Pinpoint the cell where the given text exists, returning its (x, y) midpoint coordinate. 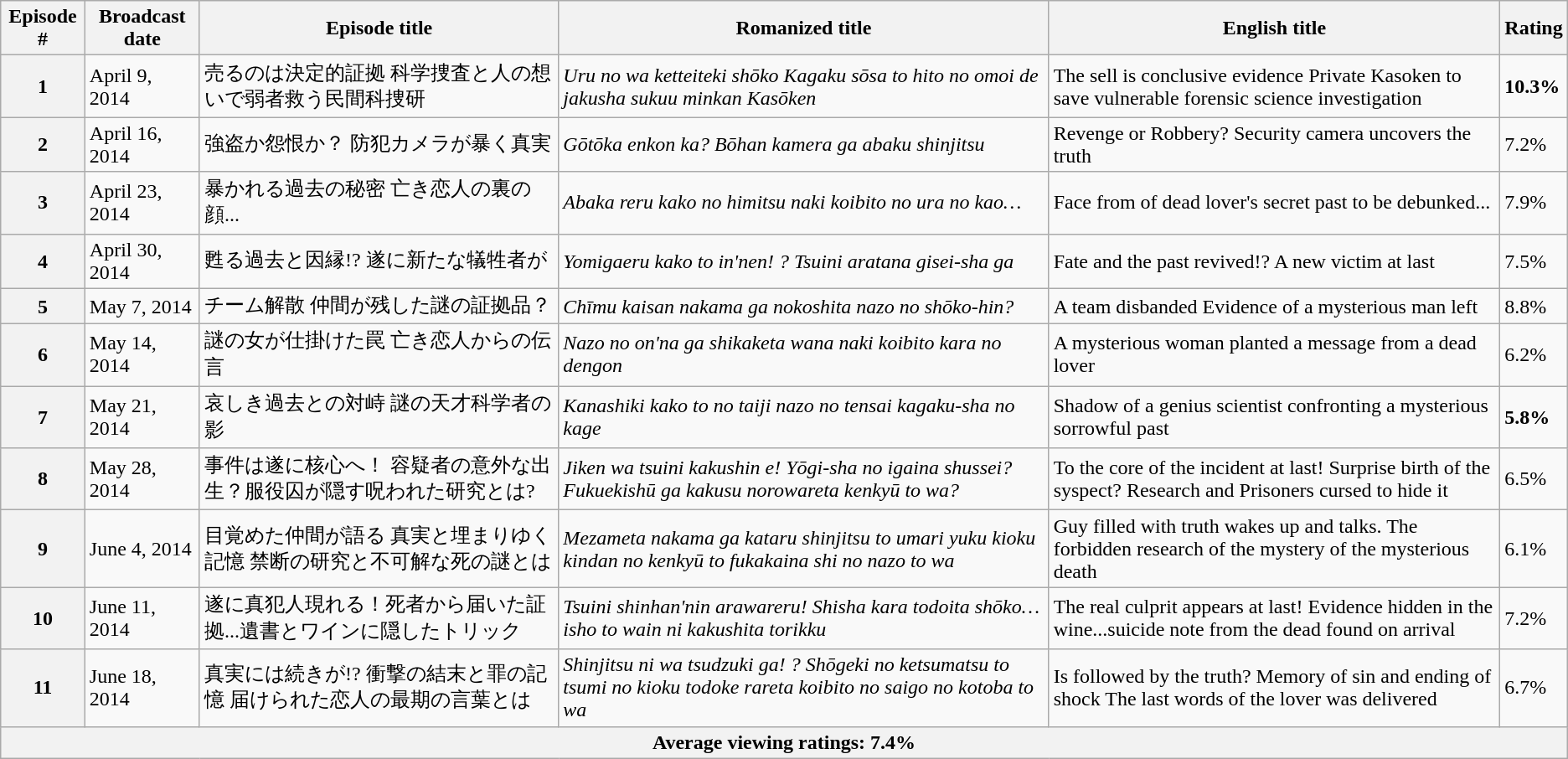
4 (44, 261)
真実には続きが!? 衝撃の結末と罪の記憶 届けられた恋人の最期の言葉とは (379, 688)
April 30, 2014 (142, 261)
哀しき過去との対峙 謎の天才科学者の影 (379, 417)
Fate and the past revived!? A new victim at last (1275, 261)
6 (44, 355)
甦る過去と因縁!? 遂に新たな犠牲者が (379, 261)
Episode title (379, 28)
Uru no wa ketteiteki shōko Kagaku sōsa to hito no omoi de jakusha sukuu minkan Kasōken (804, 86)
Jiken wa tsuini kakushin e! Yōgi-sha no igaina shussei? Fukuekishū ga kakusu norowareta kenkyū to wa? (804, 479)
April 9, 2014 (142, 86)
10 (44, 618)
Revenge or Robbery? Security camera uncovers the truth (1275, 144)
May 21, 2014 (142, 417)
事件は遂に核心へ！ 容疑者の意外な出生？服役囚が隠す呪われた研究とは? (379, 479)
Broadcast date (142, 28)
5 (44, 307)
強盗か怨恨か？ 防犯カメラが暴く真実 (379, 144)
暴かれる過去の秘密 亡き恋人の裏の顔... (379, 203)
10.3% (1534, 86)
To the core of the incident at last! Surprise birth of the syspect? Research and Prisoners cursed to hide it (1275, 479)
April 23, 2014 (142, 203)
6.2% (1534, 355)
遂に真犯人現れる！死者から届いた証拠...遺書とワインに隠したトリック (379, 618)
7 (44, 417)
April 16, 2014 (142, 144)
Abaka reru kako no himitsu naki koibito no ura no kao… (804, 203)
2 (44, 144)
Romanized title (804, 28)
8.8% (1534, 307)
The real culprit appears at last! Evidence hidden in the wine...suicide note from the dead found on arrival (1275, 618)
Rating (1534, 28)
1 (44, 86)
Chīmu kaisan nakama ga nokoshita nazo no shōko-hin? (804, 307)
Shinjitsu ni wa tsudzuki ga! ? Shōgeki no ketsumatsu to tsumi no kioku todoke rareta koibito no saigo no kotoba to wa (804, 688)
A team disbanded Evidence of a mysterious man left (1275, 307)
Shadow of a genius scientist confronting a mysterious sorrowful past (1275, 417)
Kanashiki kako to no taiji nazo no tensai kagaku-sha no kage (804, 417)
English title (1275, 28)
チーム解散 仲間が残した謎の証拠品？ (379, 307)
11 (44, 688)
Mezameta nakama ga kataru shinjitsu to umari yuku kioku kindan no kenkyū to fukakaina shi no nazo to wa (804, 549)
June 11, 2014 (142, 618)
Nazo no on'na ga shikaketa wana naki koibito kara no dengon (804, 355)
May 7, 2014 (142, 307)
May 28, 2014 (142, 479)
Guy filled with truth wakes up and talks. The forbidden research of the mystery of the mysterious death (1275, 549)
Episode # (44, 28)
7.9% (1534, 203)
The sell is conclusive evidence Private Kasoken to save vulnerable forensic science investigation (1275, 86)
6.7% (1534, 688)
Is followed by the truth? Memory of sin and ending of shock The last words of the lover was delivered (1275, 688)
June 4, 2014 (142, 549)
目覚めた仲間が語る 真実と埋まりゆく記憶 禁断の研究と不可解な死の謎とは (379, 549)
6.1% (1534, 549)
A mysterious woman planted a message from a dead lover (1275, 355)
7.5% (1534, 261)
6.5% (1534, 479)
9 (44, 549)
Average viewing ratings: 7.4% (784, 742)
June 18, 2014 (142, 688)
Tsuini shinhan'nin arawareru! Shisha kara todoita shōko… isho to wain ni kakushita torikku (804, 618)
5.8% (1534, 417)
8 (44, 479)
売るのは決定的証拠 科学捜査と人の想いで弱者救う民間科捜研 (379, 86)
Gōtōka enkon ka? Bōhan kamera ga abaku shinjitsu (804, 144)
May 14, 2014 (142, 355)
Yomigaeru kako to in'nen! ? Tsuini aratana gisei-sha ga (804, 261)
Face from of dead lover's secret past to be debunked... (1275, 203)
3 (44, 203)
謎の女が仕掛けた罠 亡き恋人からの伝言 (379, 355)
